Output the (x, y) coordinate of the center of the cell containing the given text.  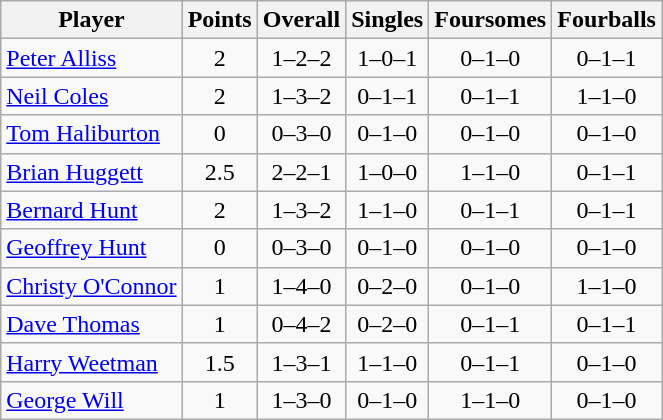
2.5 (220, 172)
Overall (301, 20)
Neil Coles (92, 96)
George Will (92, 400)
1–3–1 (301, 362)
Foursomes (490, 20)
2–2–1 (301, 172)
1–4–0 (301, 286)
Singles (388, 20)
Christy O'Connor (92, 286)
1–2–2 (301, 58)
Bernard Hunt (92, 210)
1–0–1 (388, 58)
Player (92, 20)
Peter Alliss (92, 58)
0–4–2 (301, 324)
Dave Thomas (92, 324)
Geoffrey Hunt (92, 248)
1–0–0 (388, 172)
Brian Huggett (92, 172)
Harry Weetman (92, 362)
Fourballs (607, 20)
1–3–0 (301, 400)
Points (220, 20)
1.5 (220, 362)
Tom Haliburton (92, 134)
